Search for the cell housing the specified text and yield its (x, y) center coordinate. 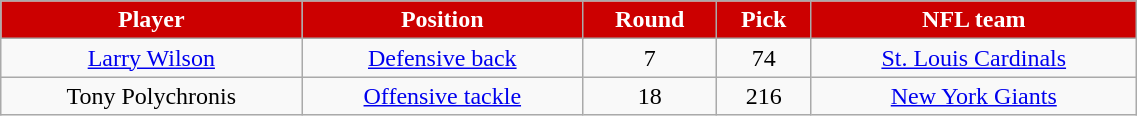
NFL team (974, 20)
Round (650, 20)
Larry Wilson (152, 58)
Player (152, 20)
St. Louis Cardinals (974, 58)
Pick (764, 20)
Tony Polychronis (152, 96)
74 (764, 58)
Defensive back (442, 58)
7 (650, 58)
Offensive tackle (442, 96)
Position (442, 20)
18 (650, 96)
216 (764, 96)
New York Giants (974, 96)
